Pinpoint the cell where the given text exists, returning its [x, y] midpoint coordinate. 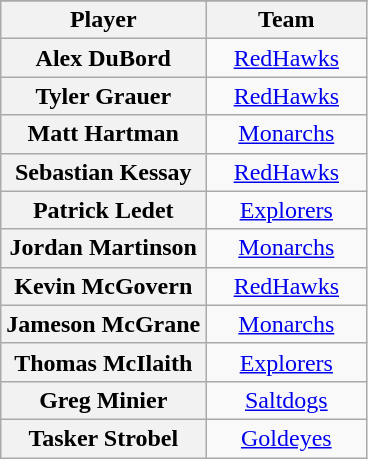
Patrick Ledet [104, 210]
Kevin McGovern [104, 286]
Player [104, 20]
Jordan Martinson [104, 248]
Thomas McIlaith [104, 362]
Sebastian Kessay [104, 172]
Tasker Strobel [104, 438]
Matt Hartman [104, 134]
Tyler Grauer [104, 96]
Goldeyes [286, 438]
Jameson McGrane [104, 324]
Team [286, 20]
Greg Minier [104, 400]
Alex DuBord [104, 58]
Saltdogs [286, 400]
